Return the [x, y] coordinate for the center point of the cell that contains the specified text.  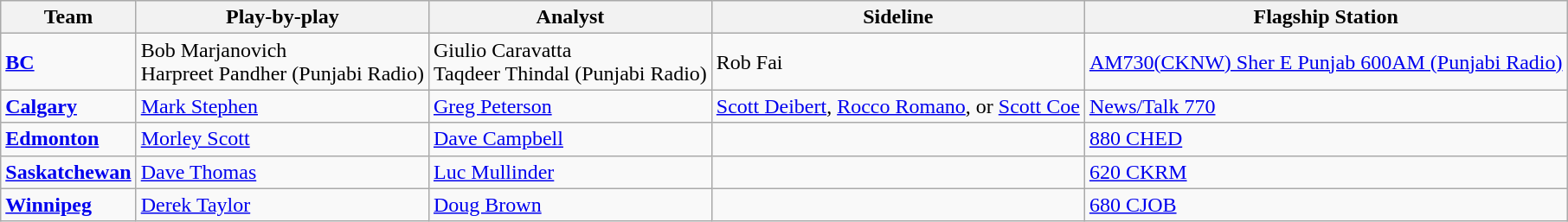
Analyst [569, 17]
News/Talk 770 [1326, 106]
Morley Scott [282, 139]
Calgary [68, 106]
880 CHED [1326, 139]
Scott Deibert, Rocco Romano, or Scott Coe [898, 106]
Mark Stephen [282, 106]
Bob MarjanovichHarpreet Pandher (Punjabi Radio) [282, 62]
Flagship Station [1326, 17]
Luc Mullinder [569, 172]
Doug Brown [569, 205]
Greg Peterson [569, 106]
620 CKRM [1326, 172]
Saskatchewan [68, 172]
Dave Thomas [282, 172]
Winnipeg [68, 205]
Edmonton [68, 139]
Sideline [898, 17]
AM730(CKNW) Sher E Punjab 600AM (Punjabi Radio) [1326, 62]
Derek Taylor [282, 205]
Rob Fai [898, 62]
680 CJOB [1326, 205]
Dave Campbell [569, 139]
Giulio CaravattaTaqdeer Thindal (Punjabi Radio) [569, 62]
BC [68, 62]
Team [68, 17]
Play-by-play [282, 17]
